Find where the given text appears and provide that cell's center as [x, y] coordinate. 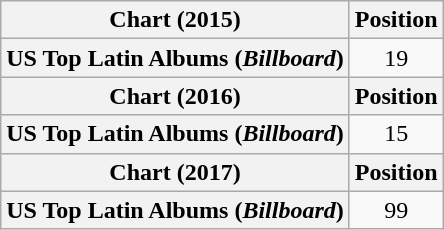
Chart (2015) [176, 20]
15 [396, 134]
19 [396, 58]
Chart (2016) [176, 96]
99 [396, 210]
Chart (2017) [176, 172]
